Search for the cell housing the specified text and yield its [x, y] center coordinate. 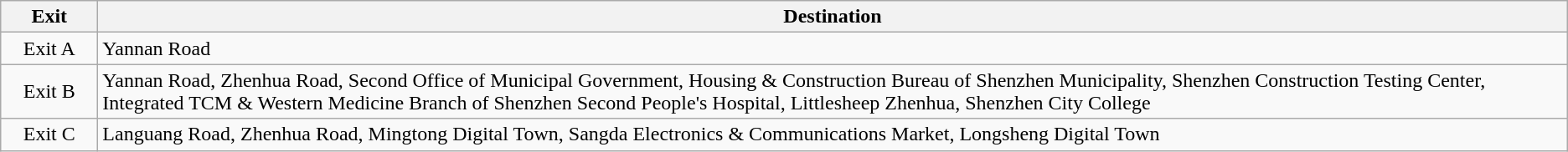
Exit C [49, 134]
Exit A [49, 48]
Destination [833, 17]
Languang Road, Zhenhua Road, Mingtong Digital Town, Sangda Electronics & Communications Market, Longsheng Digital Town [833, 134]
Exit [49, 17]
Yannan Road [833, 48]
Exit B [49, 92]
